Extract the (x, y) coordinate from the center of the cell holding the provided text.  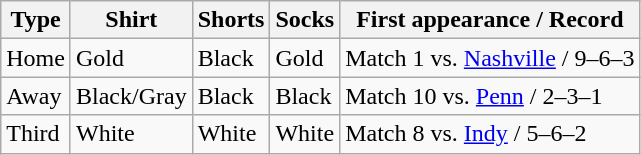
Away (36, 96)
Match 8 vs. Indy / 5–6–2 (490, 134)
Match 1 vs. Nashville / 9–6–3 (490, 58)
Match 10 vs. Penn / 2–3–1 (490, 96)
Third (36, 134)
Shorts (231, 20)
Shirt (131, 20)
Socks (305, 20)
First appearance / Record (490, 20)
Black/Gray (131, 96)
Type (36, 20)
Home (36, 58)
